Extract the (x, y) coordinate from the center of the cell holding the provided text.  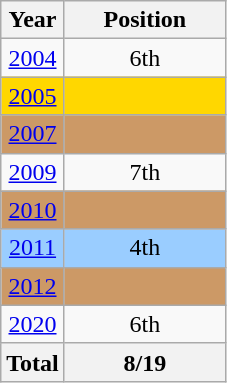
4th (144, 248)
2004 (33, 58)
7th (144, 172)
Total (33, 362)
2009 (33, 172)
2011 (33, 248)
2012 (33, 286)
2020 (33, 324)
2005 (33, 96)
Position (144, 20)
Year (33, 20)
8/19 (144, 362)
2010 (33, 210)
2007 (33, 134)
